Search for the cell housing the specified text and yield its [x, y] center coordinate. 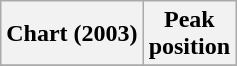
Chart (2003) [72, 34]
Peak position [189, 34]
